For the text-containing cell, return its midpoint in (x, y) coordinate format. 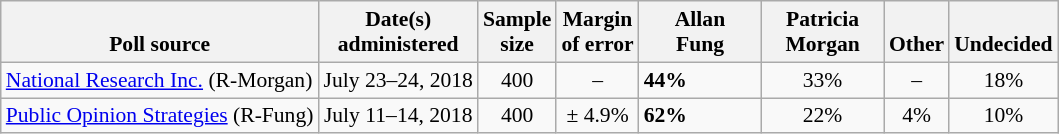
July 11–14, 2018 (398, 116)
4% (916, 116)
Poll source (160, 32)
Date(s)administered (398, 32)
National Research Inc. (R-Morgan) (160, 80)
± 4.9% (597, 116)
22% (822, 116)
Undecided (1003, 32)
Marginof error (597, 32)
Public Opinion Strategies (R-Fung) (160, 116)
PatriciaMorgan (822, 32)
62% (700, 116)
18% (1003, 80)
July 23–24, 2018 (398, 80)
Other (916, 32)
44% (700, 80)
Samplesize (517, 32)
AllanFung (700, 32)
10% (1003, 116)
33% (822, 80)
